Detect which cell encompasses the target text, then output its [X, Y] center coordinate. 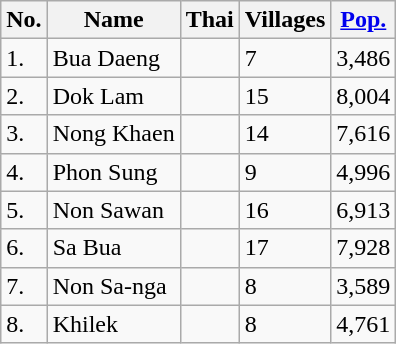
7,616 [364, 134]
No. [24, 20]
14 [285, 134]
8,004 [364, 96]
Dok Lam [114, 96]
7. [24, 286]
Villages [285, 20]
16 [285, 210]
Nong Khaen [114, 134]
4,996 [364, 172]
Sa Bua [114, 248]
3,589 [364, 286]
6. [24, 248]
Name [114, 20]
7 [285, 58]
Non Sa-nga [114, 286]
4. [24, 172]
8. [24, 324]
Thai [210, 20]
15 [285, 96]
Non Sawan [114, 210]
6,913 [364, 210]
9 [285, 172]
7,928 [364, 248]
4,761 [364, 324]
2. [24, 96]
5. [24, 210]
1. [24, 58]
Khilek [114, 324]
3,486 [364, 58]
Phon Sung [114, 172]
17 [285, 248]
Bua Daeng [114, 58]
3. [24, 134]
Pop. [364, 20]
